Return the [X, Y] coordinate for the center point of the cell that contains the specified text.  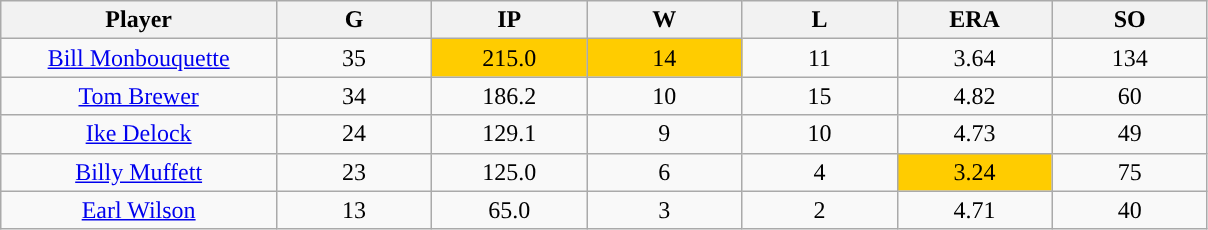
49 [1130, 134]
Billy Muffett [139, 172]
W [664, 20]
24 [354, 134]
34 [354, 96]
2 [820, 210]
4.82 [974, 96]
IP [510, 20]
3 [664, 210]
4.73 [974, 134]
40 [1130, 210]
Tom Brewer [139, 96]
ERA [974, 20]
13 [354, 210]
4.71 [974, 210]
125.0 [510, 172]
134 [1130, 58]
65.0 [510, 210]
15 [820, 96]
3.24 [974, 172]
9 [664, 134]
SO [1130, 20]
23 [354, 172]
Ike Delock [139, 134]
35 [354, 58]
14 [664, 58]
186.2 [510, 96]
215.0 [510, 58]
6 [664, 172]
L [820, 20]
4 [820, 172]
129.1 [510, 134]
Earl Wilson [139, 210]
G [354, 20]
Bill Monbouquette [139, 58]
3.64 [974, 58]
11 [820, 58]
75 [1130, 172]
Player [139, 20]
60 [1130, 96]
